Scan for the cell matching the given text and deliver its (x, y) coordinate at center. 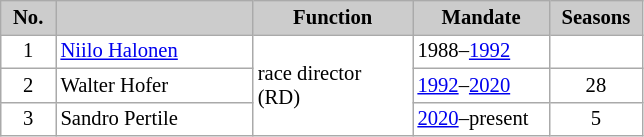
1988–1992 (480, 51)
28 (596, 85)
5 (596, 119)
3 (28, 119)
2 (28, 85)
Walter Hofer (154, 85)
Niilo Halonen (154, 51)
1992–2020 (480, 85)
Seasons (596, 17)
2020–present (480, 119)
Function (333, 17)
Sandro Pertile (154, 119)
No. (28, 17)
1 (28, 51)
race director (RD) (333, 84)
Mandate (480, 17)
